Capture the cell that displays the provided text and extract its (x, y) central coordinate. 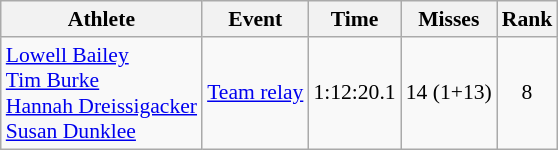
Team relay (255, 93)
8 (528, 93)
Rank (528, 19)
Time (354, 19)
Misses (449, 19)
Lowell BaileyTim BurkeHannah DreissigackerSusan Dunklee (102, 93)
14 (1+13) (449, 93)
Athlete (102, 19)
1:12:20.1 (354, 93)
Event (255, 19)
